Determine the [X, Y] coordinate at the center of the cell enclosing the given text.  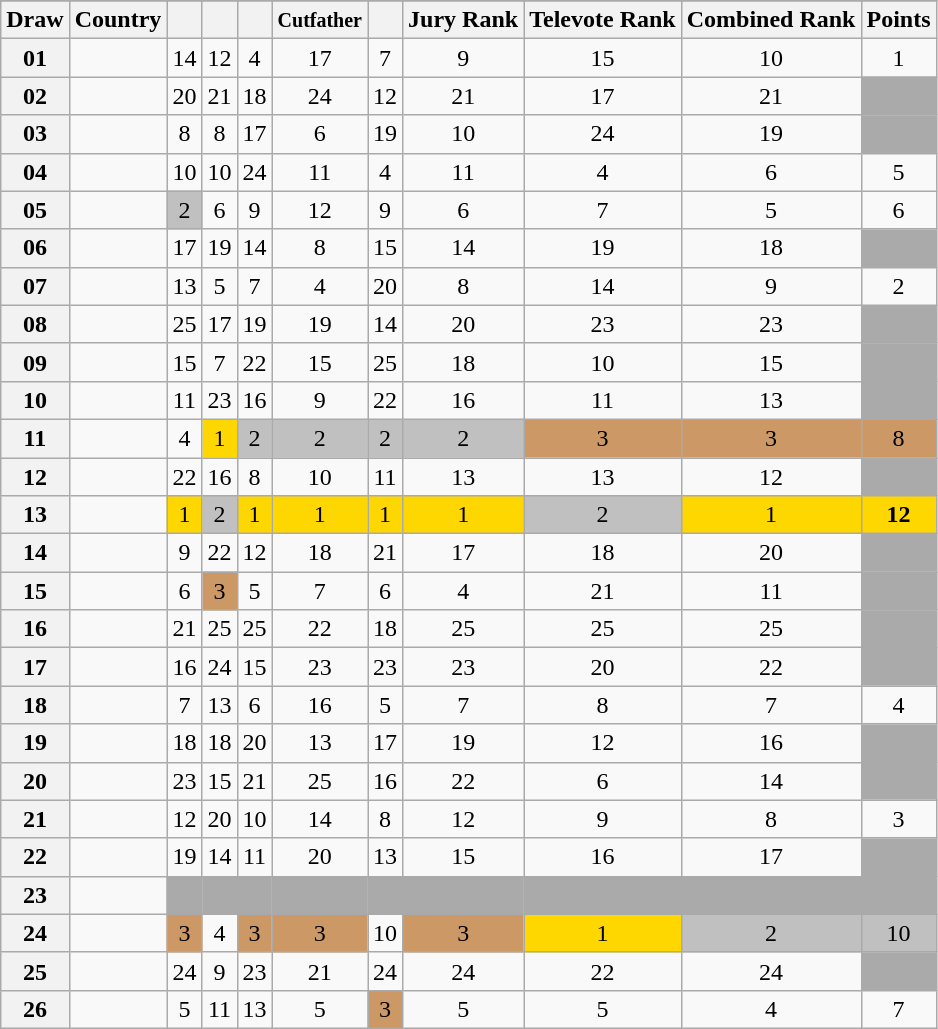
07 [35, 286]
Country [118, 20]
05 [35, 210]
Jury Rank [464, 20]
Draw [35, 20]
Televote Rank [603, 20]
08 [35, 324]
Points [898, 20]
Cutfather [320, 20]
26 [35, 1009]
04 [35, 172]
01 [35, 58]
09 [35, 362]
06 [35, 248]
02 [35, 96]
03 [35, 134]
Combined Rank [771, 20]
